Find where the given text appears and provide that cell's center as [X, Y] coordinate. 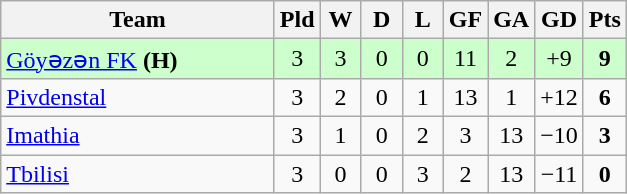
GF [465, 20]
Team [138, 20]
+9 [560, 59]
Pivdenstal [138, 97]
−11 [560, 173]
Imathia [138, 135]
Pld [297, 20]
6 [604, 97]
GA [512, 20]
+12 [560, 97]
D [382, 20]
Göyəzən FK (H) [138, 59]
11 [465, 59]
9 [604, 59]
W [340, 20]
−10 [560, 135]
Pts [604, 20]
L [422, 20]
Tbilisi [138, 173]
GD [560, 20]
